Return the [X, Y] coordinate for the center point of the cell that contains the specified text.  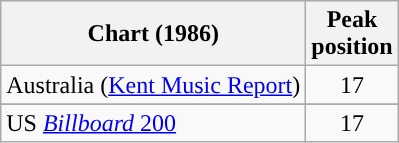
Peakposition [352, 34]
US Billboard 200 [154, 123]
Chart (1986) [154, 34]
Australia (Kent Music Report) [154, 85]
